Pinpoint the cell where the given text exists, returning its (X, Y) midpoint coordinate. 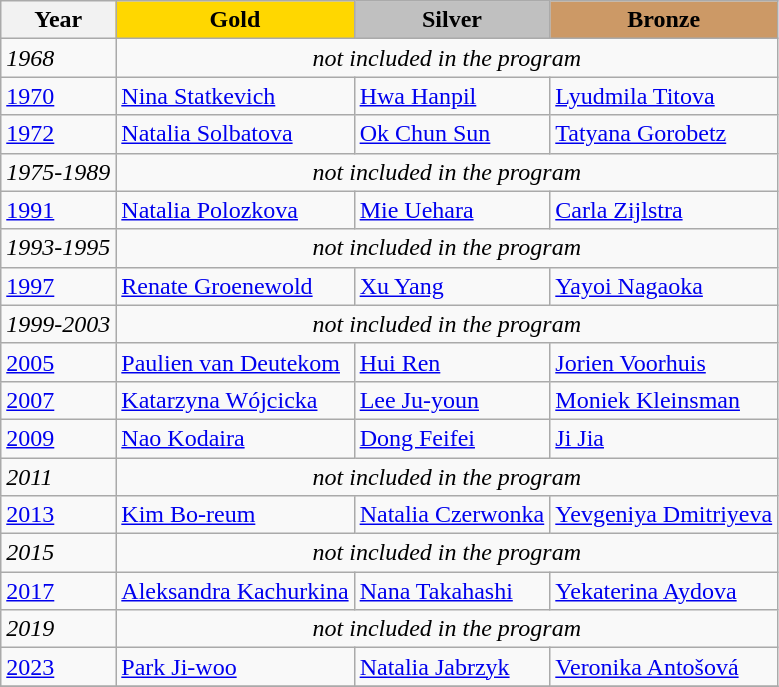
Tatyana Gorobetz (664, 134)
Jorien Voorhuis (664, 362)
Natalia Czerwonka (452, 515)
2011 (58, 477)
Natalia Jabrzyk (452, 667)
2017 (58, 591)
1968 (58, 58)
Veronika Antošová (664, 667)
1999-2003 (58, 324)
Nao Kodaira (235, 438)
2005 (58, 362)
Nana Takahashi (452, 591)
2007 (58, 400)
Lee Ju-youn (452, 400)
2019 (58, 629)
Bronze (664, 20)
Ok Chun Sun (452, 134)
Park Ji-woo (235, 667)
Paulien van Deutekom (235, 362)
Year (58, 20)
1972 (58, 134)
Aleksandra Kachurkina (235, 591)
Ji Jia (664, 438)
Xu Yang (452, 286)
1993-1995 (58, 248)
Natalia Polozkova (235, 210)
Moniek Kleinsman (664, 400)
Silver (452, 20)
Katarzyna Wójcicka (235, 400)
Gold (235, 20)
Natalia Solbatova (235, 134)
1997 (58, 286)
1970 (58, 96)
Dong Feifei (452, 438)
Nina Statkevich (235, 96)
2009 (58, 438)
2013 (58, 515)
Kim Bo-reum (235, 515)
Mie Uehara (452, 210)
2023 (58, 667)
Renate Groenewold (235, 286)
2015 (58, 553)
Yayoi Nagaoka (664, 286)
Yekaterina Aydova (664, 591)
Carla Zijlstra (664, 210)
Hwa Hanpil (452, 96)
1975-1989 (58, 172)
Lyudmila Titova (664, 96)
Hui Ren (452, 362)
Yevgeniya Dmitriyeva (664, 515)
1991 (58, 210)
